Detect which cell encompasses the target text, then output its (X, Y) center coordinate. 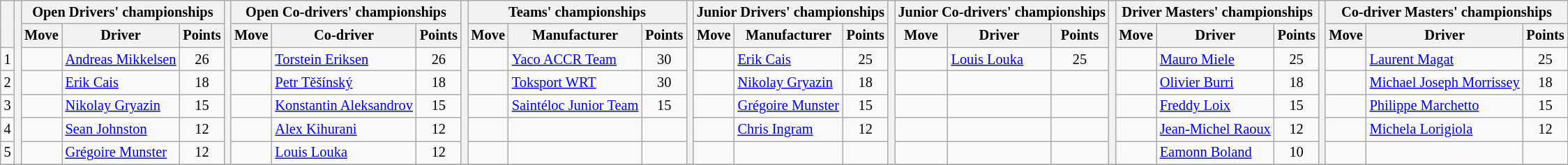
5 (8, 152)
Co-driver (343, 36)
Andreas Mikkelsen (121, 59)
Open Co-drivers' championships (346, 12)
Michela Lorigiola (1445, 129)
Open Drivers' championships (123, 12)
Michael Joseph Morrissey (1445, 82)
Junior Co-drivers' championships (1002, 12)
Petr Těšínský (343, 82)
Driver Masters' championships (1216, 12)
Saintéloc Junior Team (575, 106)
Eamonn Boland (1215, 152)
Torstein Eriksen (343, 59)
1 (8, 59)
Junior Drivers' championships (791, 12)
2 (8, 82)
Konstantin Aleksandrov (343, 106)
Teams' championships (578, 12)
Laurent Magat (1445, 59)
10 (1297, 152)
Chris Ingram (789, 129)
Alex Kihurani (343, 129)
Jean-Michel Raoux (1215, 129)
Sean Johnston (121, 129)
Toksport WRT (575, 82)
Olivier Burri (1215, 82)
Mauro Miele (1215, 59)
3 (8, 106)
Philippe Marchetto (1445, 106)
Co-driver Masters' championships (1447, 12)
4 (8, 129)
Yaco ACCR Team (575, 59)
Freddy Loix (1215, 106)
